Find where the given text appears and provide that cell's center as [X, Y] coordinate. 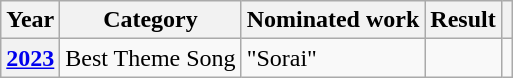
Nominated work [333, 20]
2023 [30, 58]
Category [150, 20]
Year [30, 20]
Best Theme Song [150, 58]
"Sorai" [333, 58]
Result [463, 20]
